Identify which cell holds the provided text, then report its (x, y) central coordinate. 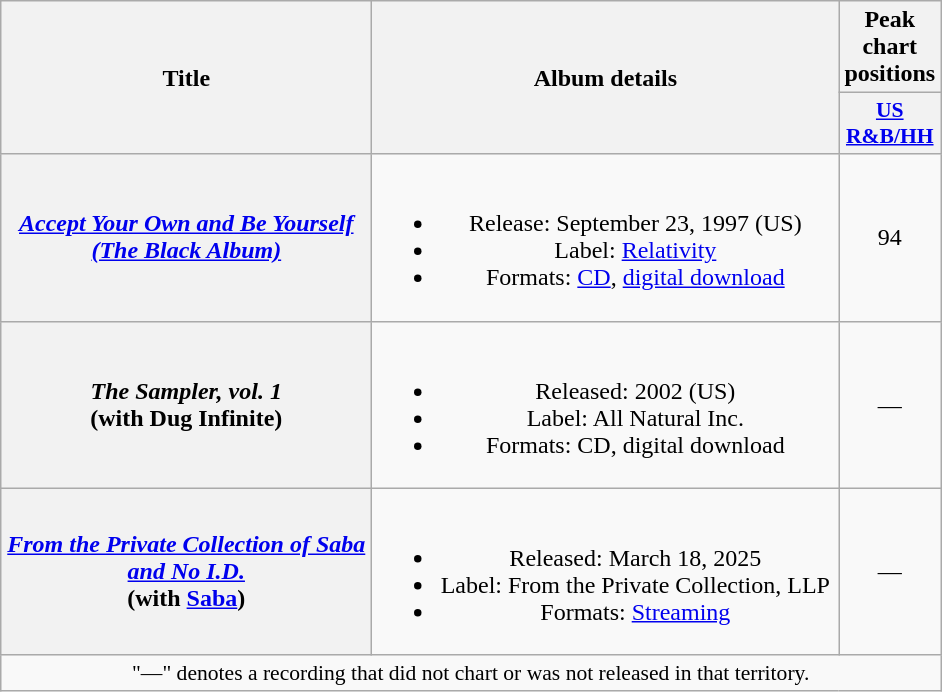
Accept Your Own and Be Yourself (The Black Album) (186, 238)
Released: March 18, 2025Label: From the Private Collection, LLPFormats: Streaming (606, 572)
"—" denotes a recording that did not chart or was not released in that territory. (471, 673)
USR&B/HH (890, 124)
Title (186, 78)
Released: 2002 (US)Label: All Natural Inc.Formats: CD, digital download (606, 404)
From the Private Collection of Saba and No I.D.(with Saba) (186, 572)
Release: September 23, 1997 (US)Label: RelativityFormats: CD, digital download (606, 238)
Album details (606, 78)
The Sampler, vol. 1(with Dug Infinite) (186, 404)
Peak chart positions (890, 47)
94 (890, 238)
